Extract the [x, y] coordinate from the center of the cell holding the provided text.  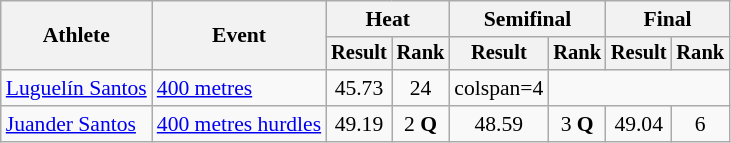
Juander Santos [76, 124]
400 metres hurdles [239, 124]
49.04 [639, 124]
6 [700, 124]
49.19 [359, 124]
Final [668, 19]
Athlete [76, 36]
2 Q [421, 124]
3 Q [577, 124]
24 [421, 88]
45.73 [359, 88]
colspan=4 [498, 88]
48.59 [498, 124]
400 metres [239, 88]
Luguelín Santos [76, 88]
Event [239, 36]
Heat [388, 19]
Semifinal [528, 19]
